Scan for the cell matching the given text and deliver its (X, Y) coordinate at center. 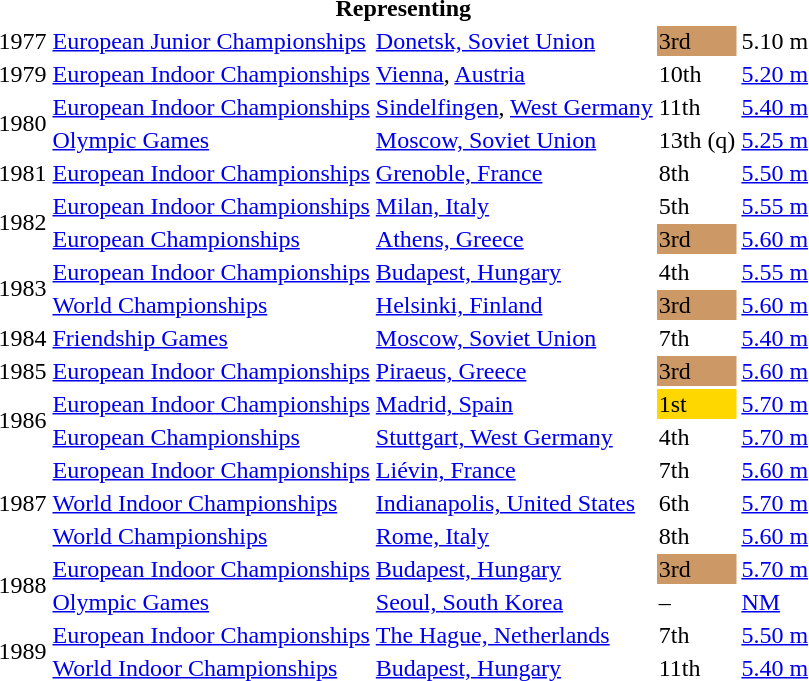
Piraeus, Greece (514, 371)
The Hague, Netherlands (514, 635)
Milan, Italy (514, 206)
Liévin, France (514, 470)
Athens, Greece (514, 239)
Helsinki, Finland (514, 305)
5th (697, 206)
Seoul, South Korea (514, 602)
– (697, 602)
Stuttgart, West Germany (514, 437)
Rome, Italy (514, 536)
Donetsk, Soviet Union (514, 41)
13th (q) (697, 140)
11th (697, 107)
1st (697, 404)
Grenoble, France (514, 173)
European Junior Championships (211, 41)
Sindelfingen, West Germany (514, 107)
10th (697, 74)
Madrid, Spain (514, 404)
6th (697, 503)
Vienna, Austria (514, 74)
World Indoor Championships (211, 503)
Friendship Games (211, 338)
Indianapolis, United States (514, 503)
